For the text-containing cell, return its midpoint in [x, y] coordinate format. 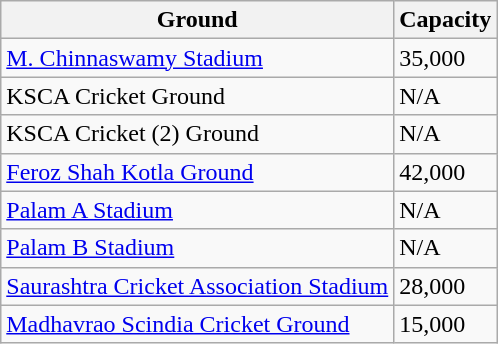
28,000 [446, 286]
42,000 [446, 172]
Madhavrao Scindia Cricket Ground [198, 324]
Feroz Shah Kotla Ground [198, 172]
M. Chinnaswamy Stadium [198, 58]
KSCA Cricket (2) Ground [198, 134]
15,000 [446, 324]
KSCA Cricket Ground [198, 96]
Ground [198, 20]
Capacity [446, 20]
Saurashtra Cricket Association Stadium [198, 286]
Palam A Stadium [198, 210]
Palam B Stadium [198, 248]
35,000 [446, 58]
